Provide the [X, Y] coordinate of the cell's center where the given text is located.  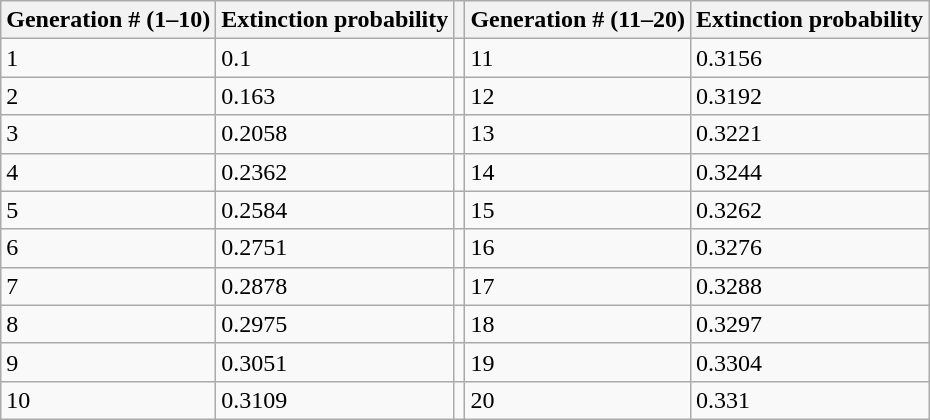
2 [108, 96]
0.3051 [335, 362]
0.2751 [335, 248]
0.331 [810, 400]
0.3244 [810, 172]
9 [108, 362]
0.2362 [335, 172]
Generation # (1–10) [108, 20]
11 [578, 58]
0.1 [335, 58]
0.2584 [335, 210]
0.3221 [810, 134]
0.163 [335, 96]
20 [578, 400]
0.3288 [810, 286]
1 [108, 58]
19 [578, 362]
18 [578, 324]
6 [108, 248]
0.2975 [335, 324]
8 [108, 324]
3 [108, 134]
0.3109 [335, 400]
15 [578, 210]
0.2878 [335, 286]
10 [108, 400]
0.2058 [335, 134]
12 [578, 96]
0.3262 [810, 210]
5 [108, 210]
7 [108, 286]
0.3276 [810, 248]
13 [578, 134]
16 [578, 248]
14 [578, 172]
0.3192 [810, 96]
0.3304 [810, 362]
4 [108, 172]
17 [578, 286]
0.3297 [810, 324]
0.3156 [810, 58]
Generation # (11–20) [578, 20]
